Scan for the cell matching the given text and deliver its (X, Y) coordinate at center. 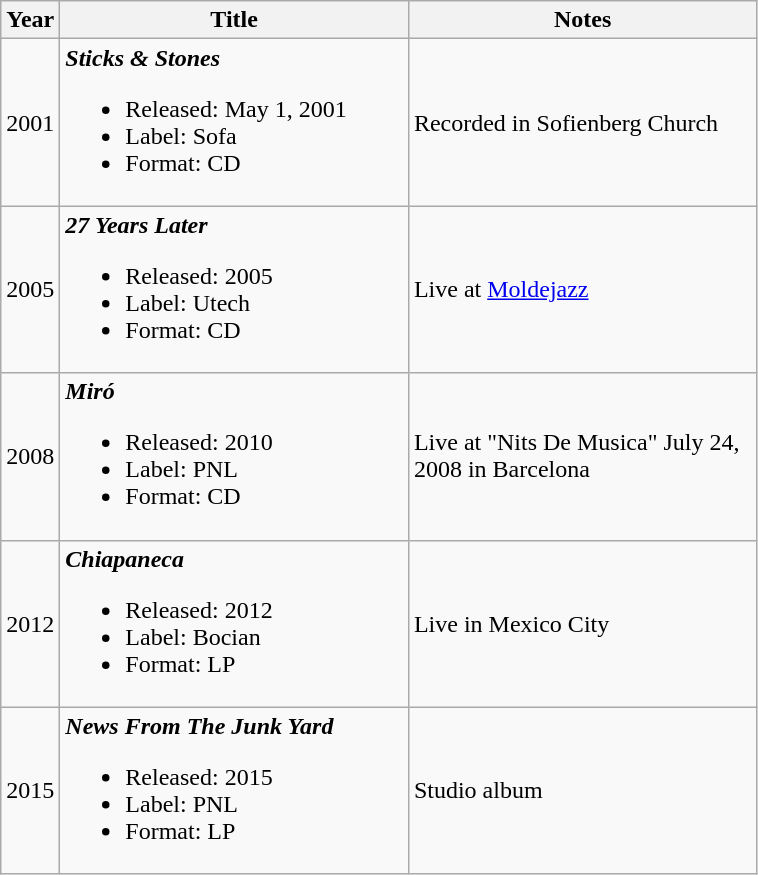
MiróReleased: 2010Label: PNL Format: CD (234, 456)
2012 (30, 624)
27 Years LaterReleased: 2005Label: Utech Format: CD (234, 290)
Notes (582, 20)
2005 (30, 290)
Sticks & StonesReleased: May 1, 2001Label: Sofa Format: CD (234, 122)
Recorded in Sofienberg Church (582, 122)
2015 (30, 790)
Live at "Nits De Musica" July 24, 2008 in Barcelona (582, 456)
Studio album (582, 790)
Year (30, 20)
ChiapanecaReleased: 2012Label: Bocian Format: LP (234, 624)
2008 (30, 456)
Live at Moldejazz (582, 290)
Title (234, 20)
2001 (30, 122)
Live in Mexico City (582, 624)
News From The Junk YardReleased: 2015Label: PNL Format: LP (234, 790)
